Extract the (x, y) coordinate from the center of the cell holding the provided text.  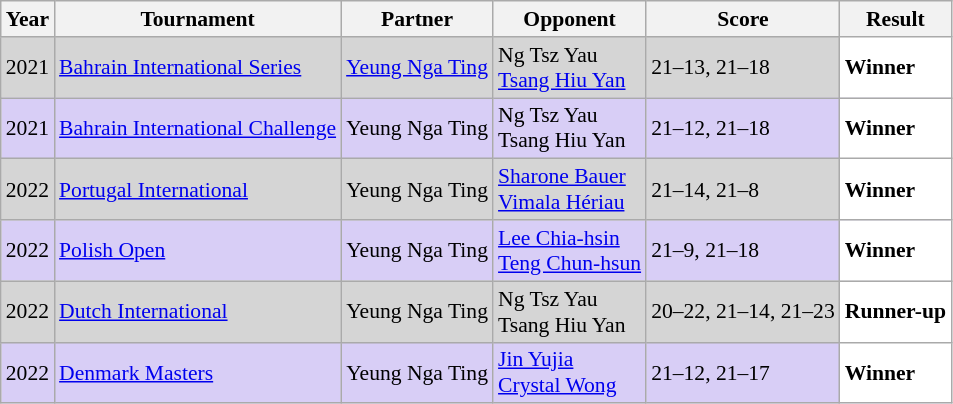
21–12, 21–17 (743, 372)
21–12, 21–18 (743, 128)
Denmark Masters (198, 372)
Score (743, 19)
Year (28, 19)
Portugal International (198, 190)
Runner-up (896, 312)
20–22, 21–14, 21–23 (743, 312)
Bahrain International Series (198, 68)
21–14, 21–8 (743, 190)
Bahrain International Challenge (198, 128)
Opponent (570, 19)
21–13, 21–18 (743, 68)
Sharone Bauer Vimala Hériau (570, 190)
Jin Yujia Crystal Wong (570, 372)
Partner (417, 19)
Dutch International (198, 312)
21–9, 21–18 (743, 250)
Polish Open (198, 250)
Result (896, 19)
Tournament (198, 19)
Lee Chia-hsin Teng Chun-hsun (570, 250)
